From the cell containing the given text, extract its center point as [X, Y] coordinate. 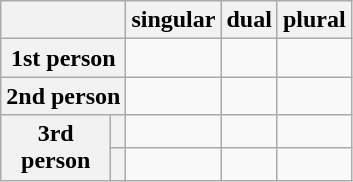
singular [174, 20]
2nd person [64, 96]
1st person [64, 58]
3rdperson [56, 148]
dual [249, 20]
plural [314, 20]
